Search for the cell housing the specified text and yield its (x, y) center coordinate. 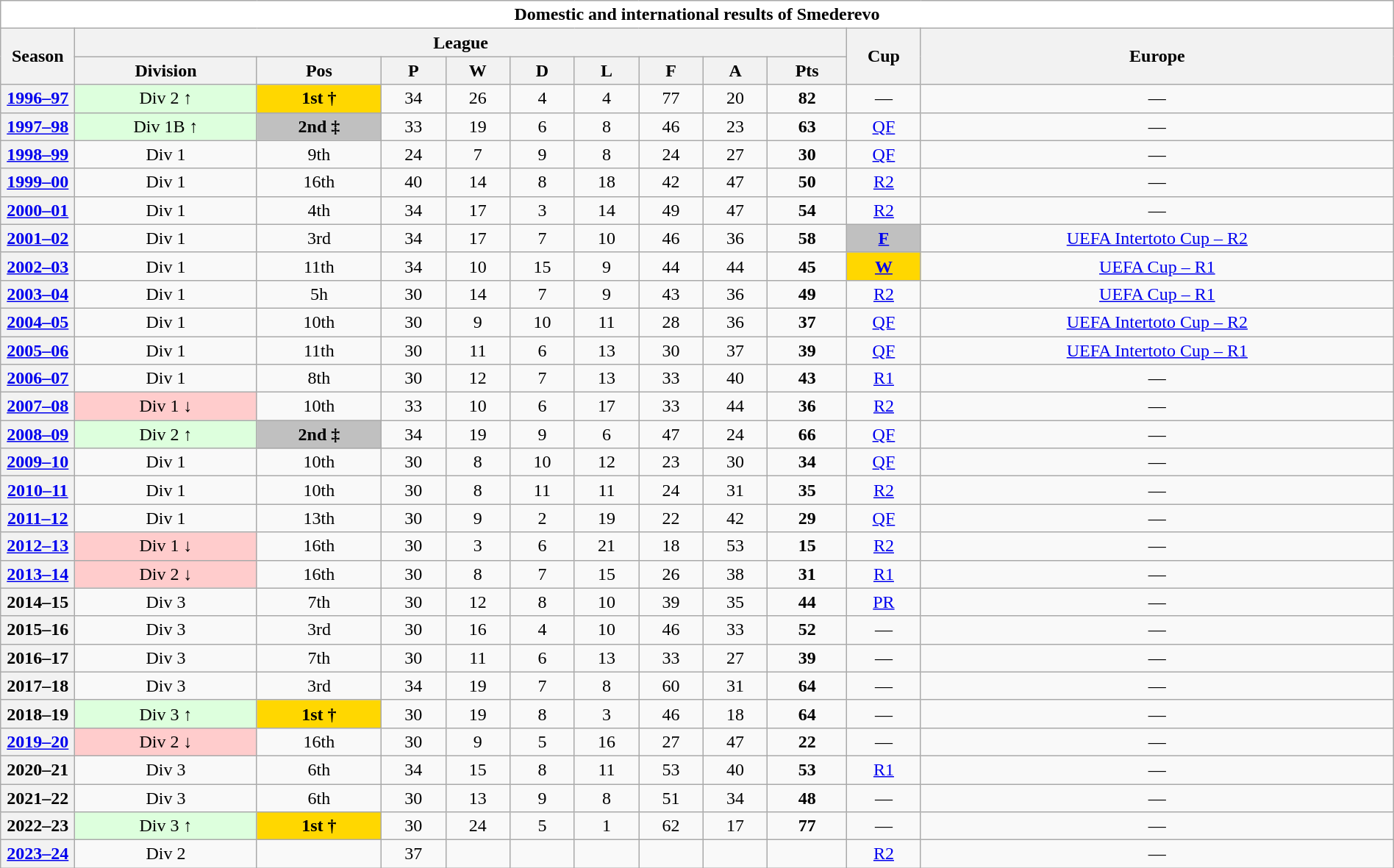
2001–02 (38, 238)
8th (319, 379)
2020–21 (38, 770)
60 (671, 686)
2021–22 (38, 797)
Division (166, 71)
2010–11 (38, 490)
2013–14 (38, 574)
9th (319, 154)
PR (884, 602)
2006–07 (38, 379)
13th (319, 518)
2022–23 (38, 826)
29 (807, 518)
2004–05 (38, 322)
82 (807, 98)
4th (319, 210)
L (607, 71)
Domestic and international results of Smederevo (697, 15)
20 (735, 98)
1999–00 (38, 182)
2023–24 (38, 854)
2011–12 (38, 518)
D (543, 71)
2015–16 (38, 630)
1 (607, 826)
League (461, 43)
2016–17 (38, 658)
Pts (807, 71)
2007–08 (38, 406)
54 (807, 210)
66 (807, 434)
UEFA Intertoto Cup – R1 (1157, 351)
50 (807, 182)
1998–99 (38, 154)
1997–98 (38, 126)
2003–04 (38, 294)
Pos (319, 71)
45 (807, 266)
P (414, 71)
2000–01 (38, 210)
Season (38, 57)
Europe (1157, 57)
38 (735, 574)
2012–13 (38, 546)
Div 1B ↑ (166, 126)
2017–18 (38, 686)
28 (671, 322)
2014–15 (38, 602)
Cup (884, 57)
62 (671, 826)
5h (319, 294)
63 (807, 126)
1996–97 (38, 98)
48 (807, 797)
58 (807, 238)
2008–09 (38, 434)
2005–06 (38, 351)
Div 2 (166, 854)
2018–19 (38, 714)
51 (671, 797)
2019–20 (38, 742)
2002–03 (38, 266)
21 (607, 546)
A (735, 71)
2009–10 (38, 462)
52 (807, 630)
2 (543, 518)
